Return the [x, y] coordinate for the center point of the cell that contains the specified text.  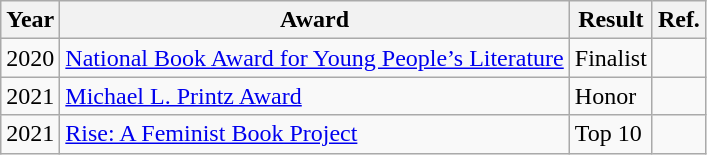
Award [314, 20]
2020 [30, 58]
Michael L. Printz Award [314, 96]
Finalist [610, 58]
National Book Award for Young People’s Literature [314, 58]
Ref. [678, 20]
Rise: A Feminist Book Project [314, 134]
Top 10 [610, 134]
Honor [610, 96]
Year [30, 20]
Result [610, 20]
